Output the [x, y] coordinate of the center of the cell containing the given text.  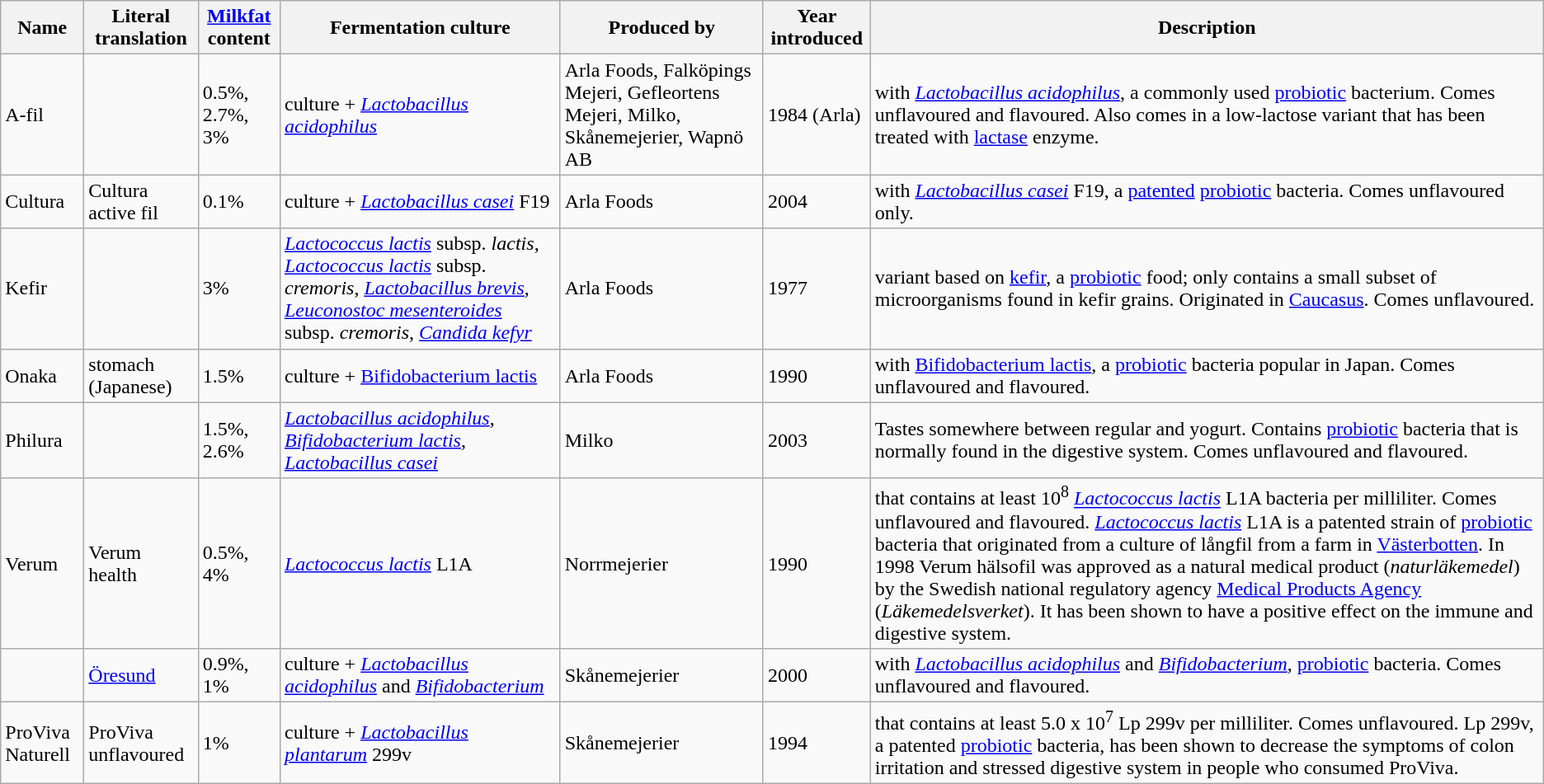
Literal translation [141, 28]
Öresund [141, 676]
0.5%, 4% [239, 564]
0.9%, 1% [239, 676]
A-fil [43, 115]
Kefir [43, 289]
Milkfat content [239, 28]
1.5%, 2.6% [239, 440]
Lactobacillus acidophilus, Bifidobacterium lactis, Lactobacillus casei [420, 440]
with Lactobacillus acidophilus and Bifidobacterium, probiotic bacteria. Comes unflavoured and flavoured. [1207, 676]
1.5% [239, 376]
Arla Foods, Falköpings Mejeri, Gefleortens Mejeri, Milko, Skånemejerier, Wapnö AB [661, 115]
culture + Lactobacillus acidophilus [420, 115]
Cultura active fil [141, 201]
0.1% [239, 201]
ProViva unflavoured [141, 744]
3% [239, 289]
culture + Lactobacillus acidophilus and Bifidobacterium [420, 676]
ProViva Naturell [43, 744]
Fermentation culture [420, 28]
0.5%, 2.7%, 3% [239, 115]
Produced by [661, 28]
Description [1207, 28]
1984 (Arla) [817, 115]
Verum health [141, 564]
2004 [817, 201]
Milko [661, 440]
culture + Lactobacillus plantarum 299v [420, 744]
1977 [817, 289]
Philura [43, 440]
1994 [817, 744]
2000 [817, 676]
Name [43, 28]
culture + Lactobacillus casei F19 [420, 201]
Norrmejerier [661, 564]
Verum [43, 564]
Cultura [43, 201]
Onaka [43, 376]
1% [239, 744]
with Bifidobacterium lactis, a probiotic bacteria popular in Japan. Comes unflavoured and flavoured. [1207, 376]
with Lactobacillus casei F19, a patented probiotic bacteria. Comes unflavoured only. [1207, 201]
culture + Bifidobacterium lactis [420, 376]
Year introduced [817, 28]
Lactococcus lactis subsp. lactis, Lactococcus lactis subsp. cremoris, Lactobacillus brevis, Leuconostoc mesenteroides subsp. cremoris, Candida kefyr [420, 289]
stomach (Japanese) [141, 376]
2003 [817, 440]
Lactococcus lactis L1A [420, 564]
